Capture the cell that displays the provided text and extract its [x, y] central coordinate. 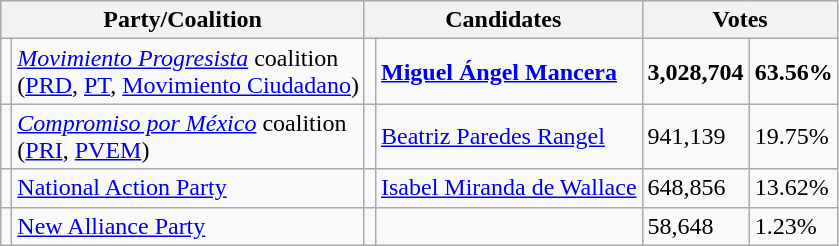
58,648 [696, 226]
63.56% [794, 72]
Beatriz Paredes Rangel [508, 136]
Movimiento Progresista coalition(PRD, PT, Movimiento Ciudadano) [188, 72]
National Action Party [188, 188]
Compromiso por México coalition(PRI, PVEM) [188, 136]
941,139 [696, 136]
19.75% [794, 136]
Isabel Miranda de Wallace [508, 188]
3,028,704 [696, 72]
Votes [740, 20]
Party/Coalition [183, 20]
Candidates [503, 20]
13.62% [794, 188]
1.23% [794, 226]
648,856 [696, 188]
Miguel Ángel Mancera [508, 72]
New Alliance Party [188, 226]
